Determine the (X, Y) coordinate at the center of the cell enclosing the given text.  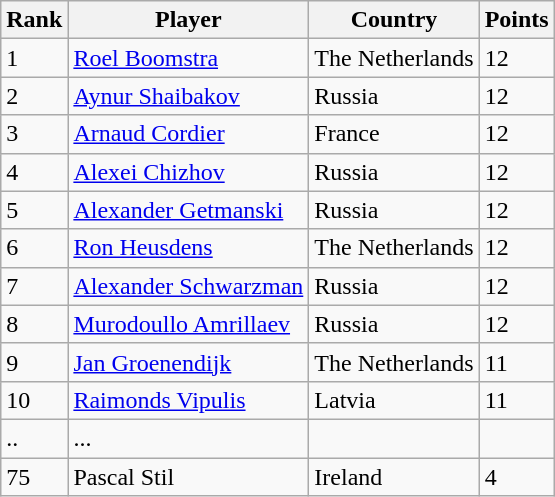
France (394, 134)
8 (34, 324)
Country (394, 20)
Rank (34, 20)
3 (34, 134)
2 (34, 96)
.. (34, 438)
Ireland (394, 477)
Alexander Getmanski (188, 210)
Murodoullo Amrillaev (188, 324)
9 (34, 362)
5 (34, 210)
Raimonds Vipulis (188, 400)
Points (516, 20)
Ron Heusdens (188, 248)
75 (34, 477)
Player (188, 20)
6 (34, 248)
Jan Groenendijk (188, 362)
10 (34, 400)
1 (34, 58)
7 (34, 286)
Alexei Chizhov (188, 172)
Alexander Schwarzman (188, 286)
... (188, 438)
Aynur Shaibakov (188, 96)
Arnaud Cordier (188, 134)
Latvia (394, 400)
Pascal Stil (188, 477)
Roel Boomstra (188, 58)
